Find where the given text appears and provide that cell's center as [x, y] coordinate. 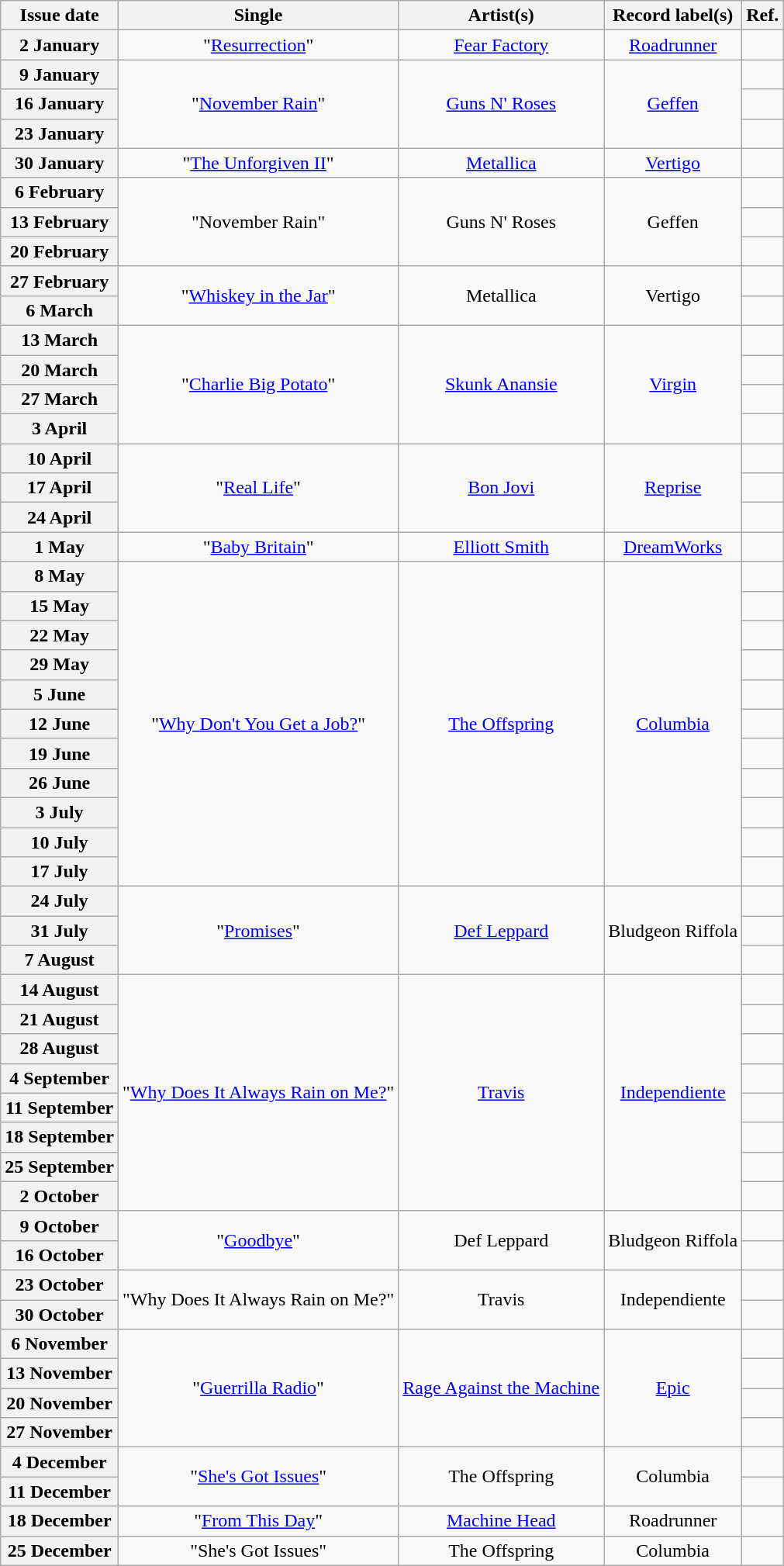
Bon Jovi [501, 488]
9 October [60, 1225]
Record label(s) [673, 16]
23 October [60, 1284]
23 January [60, 133]
"Resurrection" [257, 45]
16 January [60, 104]
"Guerrilla Radio" [257, 1388]
11 September [60, 1108]
Rage Against the Machine [501, 1388]
10 July [60, 842]
4 September [60, 1078]
30 October [60, 1315]
20 November [60, 1403]
Virgin [673, 384]
Ref. [763, 16]
"The Unforgiven II" [257, 163]
21 August [60, 1019]
22 May [60, 635]
11 December [60, 1492]
Skunk Anansie [501, 384]
15 May [60, 606]
27 March [60, 399]
9 January [60, 74]
24 April [60, 517]
6 March [60, 310]
2 January [60, 45]
6 November [60, 1344]
Elliott Smith [501, 547]
18 September [60, 1137]
"Baby Britain" [257, 547]
7 August [60, 960]
"Why Don't You Get a Job?" [257, 724]
10 April [60, 458]
13 March [60, 340]
Machine Head [501, 1521]
14 August [60, 990]
12 June [60, 724]
6 February [60, 192]
13 November [60, 1374]
13 February [60, 222]
24 July [60, 901]
18 December [60, 1521]
16 October [60, 1255]
28 August [60, 1049]
26 June [60, 783]
25 September [60, 1167]
20 March [60, 370]
Fear Factory [501, 45]
27 November [60, 1433]
17 April [60, 488]
3 July [60, 812]
"Promises" [257, 931]
Artist(s) [501, 16]
Issue date [60, 16]
"From This Day" [257, 1521]
Single [257, 16]
"Real Life" [257, 488]
DreamWorks [673, 547]
8 May [60, 576]
"Goodbye" [257, 1240]
"Charlie Big Potato" [257, 384]
29 May [60, 665]
25 December [60, 1550]
31 July [60, 931]
Epic [673, 1388]
4 December [60, 1462]
19 June [60, 753]
2 October [60, 1196]
27 February [60, 281]
1 May [60, 547]
20 February [60, 251]
Reprise [673, 488]
30 January [60, 163]
"Whiskey in the Jar" [257, 296]
3 April [60, 429]
5 June [60, 694]
17 July [60, 872]
